Search for the cell housing the specified text and yield its [X, Y] center coordinate. 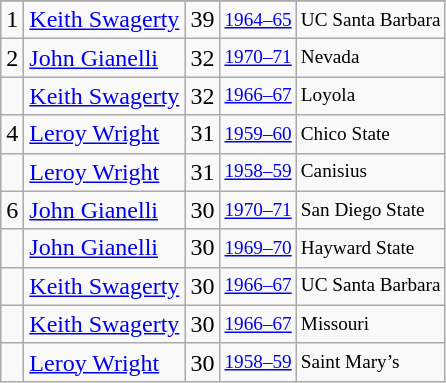
Canisius [370, 172]
Chico State [370, 134]
4 [12, 134]
Loyola [370, 96]
Hayward State [370, 248]
Missouri [370, 324]
39 [202, 20]
1969–70 [258, 248]
Nevada [370, 58]
1959–60 [258, 134]
1964–65 [258, 20]
1 [12, 20]
6 [12, 210]
San Diego State [370, 210]
2 [12, 58]
Saint Mary’s [370, 362]
